Extract the (X, Y) coordinate from the center of the cell holding the provided text.  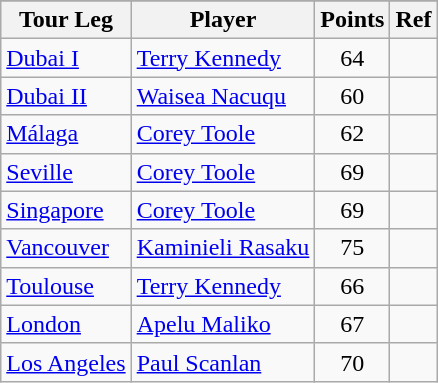
Los Angeles (66, 362)
Paul Scanlan (223, 362)
66 (352, 286)
75 (352, 248)
Points (352, 20)
Ref (414, 20)
Apelu Maliko (223, 324)
Tour Leg (66, 20)
60 (352, 96)
67 (352, 324)
Waisea Nacuqu (223, 96)
Vancouver (66, 248)
Dubai II (66, 96)
Kaminieli Rasaku (223, 248)
London (66, 324)
Málaga (66, 134)
Toulouse (66, 286)
62 (352, 134)
Seville (66, 172)
Player (223, 20)
Singapore (66, 210)
64 (352, 58)
70 (352, 362)
Dubai I (66, 58)
